Find where the given text appears and provide that cell's center as (X, Y) coordinate. 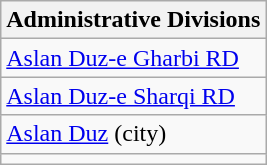
Administrative Divisions (134, 20)
Aslan Duz-e Gharbi RD (134, 58)
Aslan Duz (city) (134, 134)
Aslan Duz-e Sharqi RD (134, 96)
